Provide the [X, Y] coordinate of the cell's center where the given text is located.  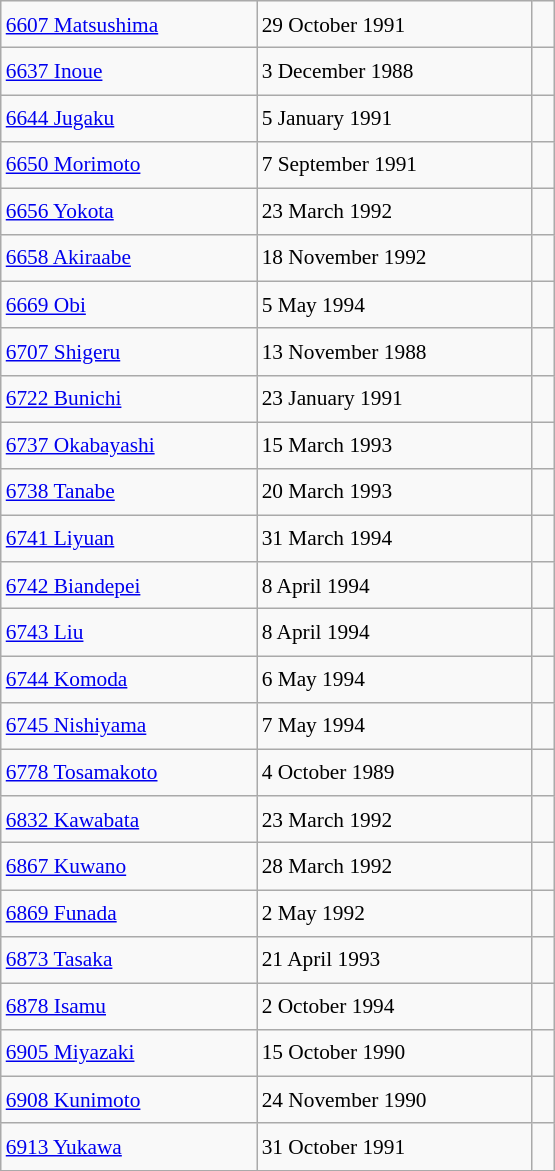
6832 Kawabata [129, 820]
21 April 1993 [394, 960]
6742 Biandepei [129, 586]
6658 Akiraabe [129, 258]
7 May 1994 [394, 726]
6905 Miyazaki [129, 1054]
13 November 1988 [394, 352]
6737 Okabayashi [129, 446]
23 January 1991 [394, 398]
4 October 1989 [394, 772]
6656 Yokota [129, 212]
2 May 1992 [394, 914]
6869 Funada [129, 914]
6867 Kuwano [129, 866]
6743 Liu [129, 632]
3 December 1988 [394, 72]
2 October 1994 [394, 1006]
5 May 1994 [394, 306]
6669 Obi [129, 306]
6707 Shigeru [129, 352]
6873 Tasaka [129, 960]
6644 Jugaku [129, 118]
6607 Matsushima [129, 24]
7 September 1991 [394, 164]
31 March 1994 [394, 538]
18 November 1992 [394, 258]
31 October 1991 [394, 1146]
24 November 1990 [394, 1100]
6650 Morimoto [129, 164]
5 January 1991 [394, 118]
6738 Tanabe [129, 492]
6878 Isamu [129, 1006]
6913 Yukawa [129, 1146]
6744 Komoda [129, 680]
6637 Inoue [129, 72]
6908 Kunimoto [129, 1100]
15 March 1993 [394, 446]
29 October 1991 [394, 24]
20 March 1993 [394, 492]
6745 Nishiyama [129, 726]
15 October 1990 [394, 1054]
6778 Tosamakoto [129, 772]
28 March 1992 [394, 866]
6 May 1994 [394, 680]
6741 Liyuan [129, 538]
6722 Bunichi [129, 398]
